Return [x, y] of the center of cell containing provided text 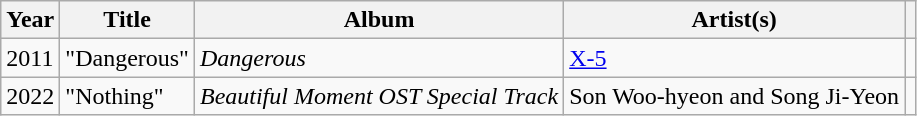
Year [30, 20]
Title [128, 20]
"Dangerous" [128, 58]
2011 [30, 58]
X-5 [734, 58]
"Nothing" [128, 96]
Album [378, 20]
Beautiful Moment OST Special Track [378, 96]
2022 [30, 96]
Artist(s) [734, 20]
Son Woo-hyeon and Song Ji-Yeon [734, 96]
Dangerous [378, 58]
